Identify which cell holds the provided text, then report its (x, y) central coordinate. 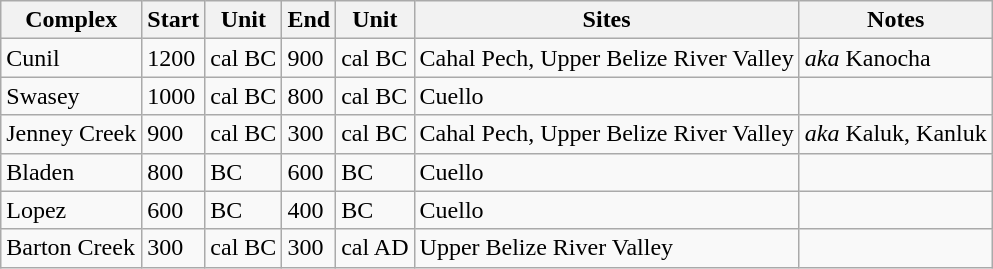
1200 (174, 58)
Cunil (72, 58)
Barton Creek (72, 248)
End (309, 20)
Upper Belize River Valley (606, 248)
Sites (606, 20)
aka Kaluk, Kanluk (896, 134)
Complex (72, 20)
aka Kanocha (896, 58)
cal AD (375, 248)
1000 (174, 96)
Notes (896, 20)
Swasey (72, 96)
Start (174, 20)
Bladen (72, 172)
Lopez (72, 210)
400 (309, 210)
Jenney Creek (72, 134)
